Pinpoint the cell where the given text exists, returning its [x, y] midpoint coordinate. 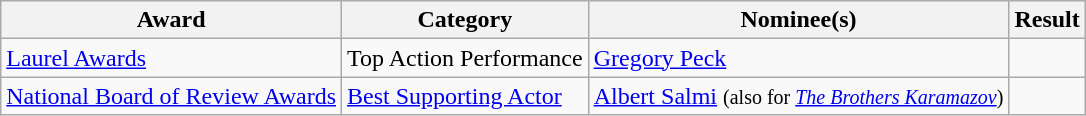
Award [172, 20]
Nominee(s) [798, 20]
Top Action Performance [466, 58]
Result [1047, 20]
Best Supporting Actor [466, 96]
Category [466, 20]
National Board of Review Awards [172, 96]
Albert Salmi (also for The Brothers Karamazov) [798, 96]
Laurel Awards [172, 58]
Gregory Peck [798, 58]
